Detect which cell encompasses the target text, then output its (X, Y) center coordinate. 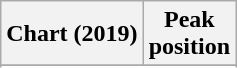
Chart (2019) (72, 34)
Peakposition (189, 34)
